Return (x, y) of the center of cell containing provided text 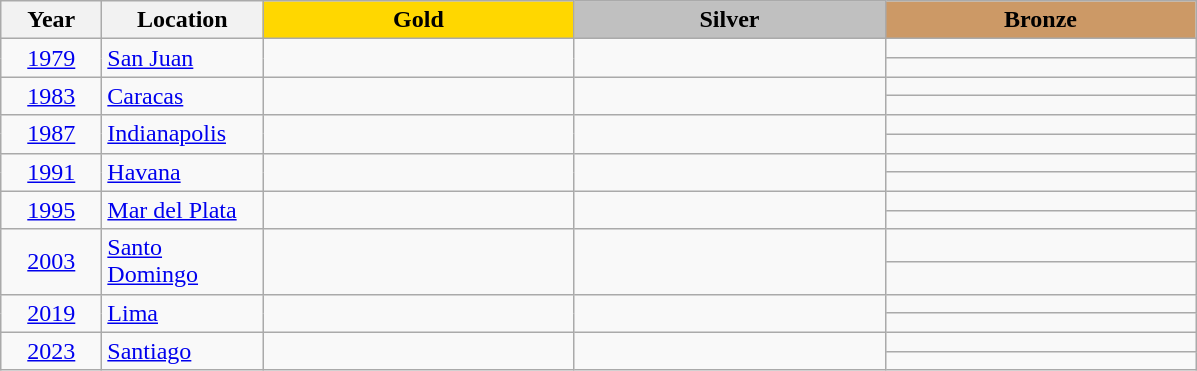
1991 (52, 172)
Caracas (182, 96)
Location (182, 20)
Year (52, 20)
Bronze (1040, 20)
Lima (182, 313)
Santiago (182, 351)
Santo Domingo (182, 262)
Indianapolis (182, 134)
Mar del Plata (182, 210)
Gold (418, 20)
San Juan (182, 58)
1979 (52, 58)
Silver (730, 20)
2019 (52, 313)
1987 (52, 134)
2003 (52, 262)
1995 (52, 210)
Havana (182, 172)
2023 (52, 351)
1983 (52, 96)
